Scan for the cell matching the given text and deliver its [x, y] coordinate at center. 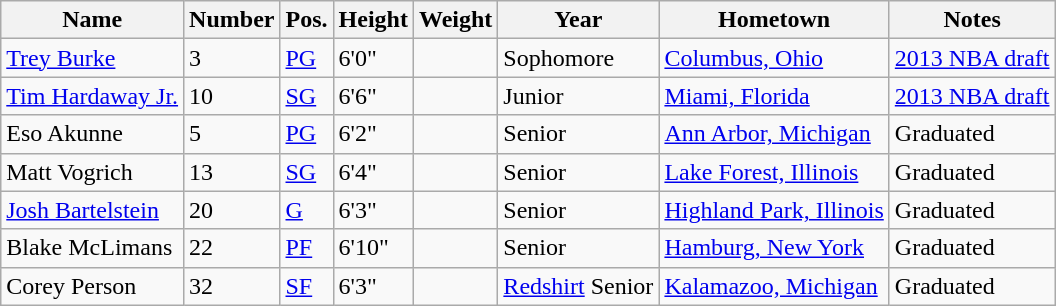
Weight [455, 20]
Hamburg, New York [774, 248]
Redshirt Senior [578, 286]
Corey Person [92, 286]
PF [306, 248]
Highland Park, Illinois [774, 210]
Junior [578, 96]
Trey Burke [92, 58]
Number [232, 20]
Tim Hardaway Jr. [92, 96]
6'2" [373, 134]
6'6" [373, 96]
6'10" [373, 248]
Blake McLimans [92, 248]
Year [578, 20]
5 [232, 134]
Columbus, Ohio [774, 58]
10 [232, 96]
6'0" [373, 58]
G [306, 210]
Matt Vogrich [92, 172]
Lake Forest, Illinois [774, 172]
32 [232, 286]
Ann Arbor, Michigan [774, 134]
13 [232, 172]
Height [373, 20]
Notes [972, 20]
22 [232, 248]
Pos. [306, 20]
Eso Akunne [92, 134]
SF [306, 286]
Name [92, 20]
Hometown [774, 20]
20 [232, 210]
6'4" [373, 172]
Sophomore [578, 58]
Kalamazoo, Michigan [774, 286]
Miami, Florida [774, 96]
Josh Bartelstein [92, 210]
3 [232, 58]
